Return the [x, y] coordinate for the center point of the cell that contains the specified text.  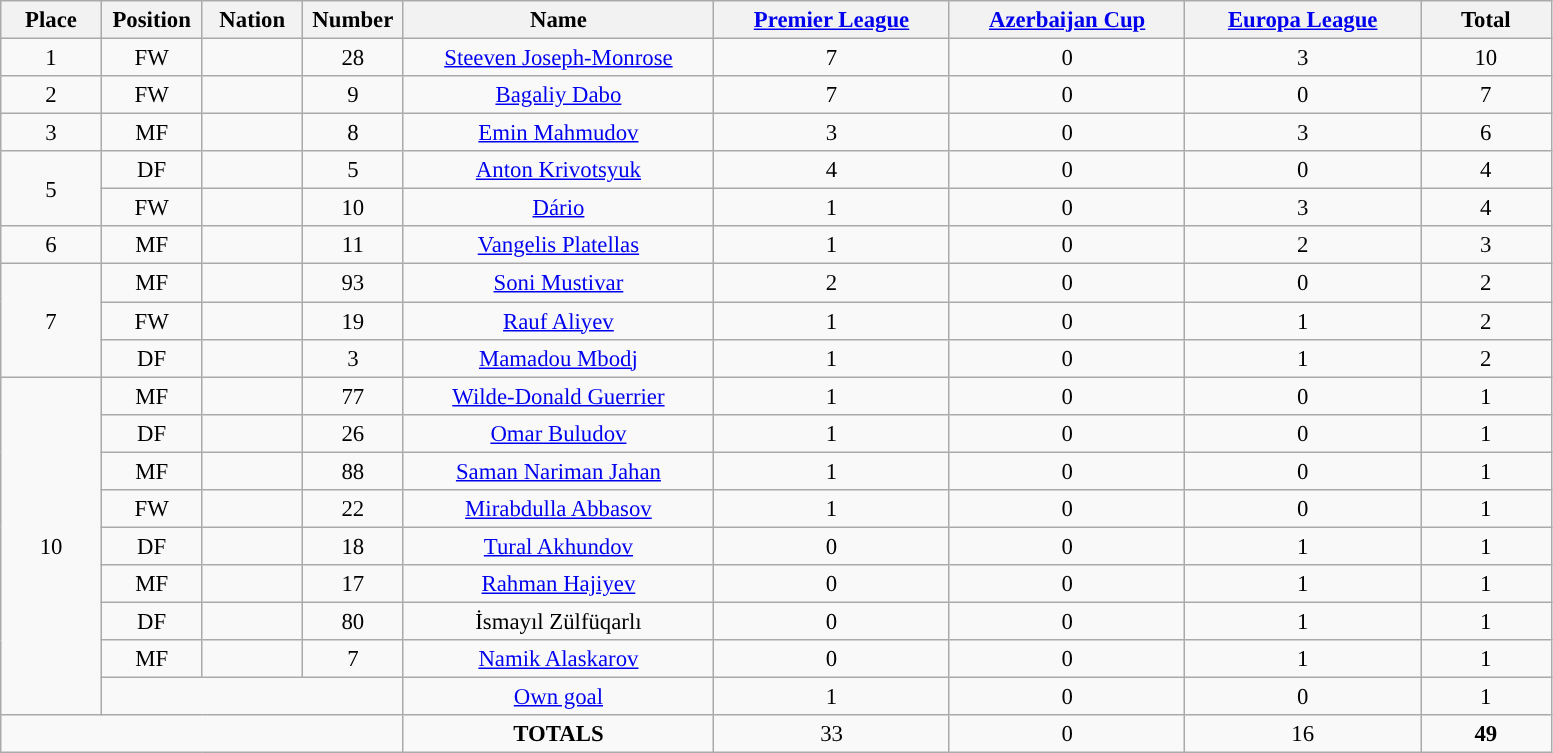
Place [52, 20]
28 [354, 58]
Nation [252, 20]
Europa League [1303, 20]
9 [354, 95]
Mamadou Mbodj [558, 358]
26 [354, 433]
Saman Nariman Jahan [558, 471]
Vangelis Platellas [558, 245]
Own goal [558, 697]
Wilde-Donald Guerrier [558, 396]
Emin Mahmudov [558, 133]
Mirabdulla Abbasov [558, 509]
22 [354, 509]
77 [354, 396]
18 [354, 546]
Azerbaijan Cup [1067, 20]
17 [354, 584]
Bagaliy Dabo [558, 95]
İsmayıl Zülfüqarlı [558, 621]
Premier League [832, 20]
Soni Mustivar [558, 283]
80 [354, 621]
Tural Akhundov [558, 546]
16 [1303, 734]
49 [1486, 734]
Number [354, 20]
Rahman Hajiyev [558, 584]
Steeven Joseph-Monrose [558, 58]
93 [354, 283]
Name [558, 20]
Total [1486, 20]
88 [354, 471]
TOTALS [558, 734]
Position [152, 20]
Rauf Aliyev [558, 321]
Dário [558, 208]
33 [832, 734]
Namik Alaskarov [558, 659]
Omar Buludov [558, 433]
Anton Krivotsyuk [558, 170]
11 [354, 245]
19 [354, 321]
8 [354, 133]
